From the cell containing the given text, extract its center point as [x, y] coordinate. 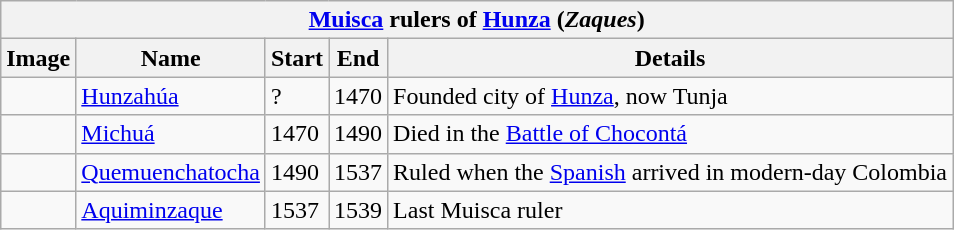
Ruled when the Spanish arrived in modern-day Colombia [670, 172]
Name [171, 58]
Start [296, 58]
Michuá [171, 134]
Details [670, 58]
Last Muisca ruler [670, 210]
Founded city of Hunza, now Tunja [670, 96]
Quemuenchatocha [171, 172]
Aquiminzaque [171, 210]
Hunzahúa [171, 96]
Image [38, 58]
? [296, 96]
1539 [358, 210]
Muisca rulers of Hunza (Zaques) [477, 20]
Died in the Battle of Chocontá [670, 134]
End [358, 58]
